Determine the (x, y) coordinate at the center of the cell enclosing the given text.  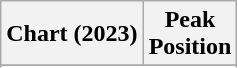
PeakPosition (190, 34)
Chart (2023) (72, 34)
